Capture the cell that displays the provided text and extract its (x, y) central coordinate. 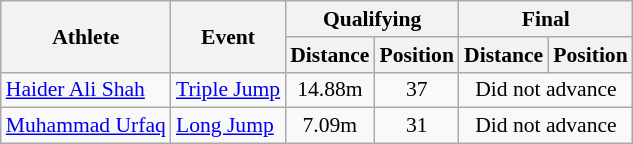
Long Jump (228, 126)
Triple Jump (228, 90)
Event (228, 36)
14.88m (330, 90)
Final (546, 19)
7.09m (330, 126)
37 (416, 90)
Haider Ali Shah (86, 90)
Qualifying (372, 19)
31 (416, 126)
Athlete (86, 36)
Muhammad Urfaq (86, 126)
